Locate the cell with the specified text and output its (X, Y) center coordinate. 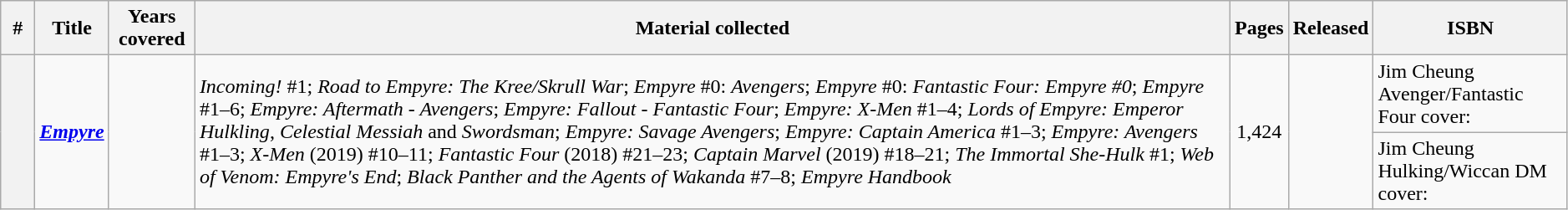
# (18, 28)
Jim Cheung Hulking/Wiccan DM cover: (1470, 171)
Pages (1260, 28)
1,424 (1260, 132)
Jim Cheung Avenger/Fantastic Four cover: (1470, 94)
ISBN (1470, 28)
Material collected (712, 28)
Released (1331, 28)
Title (72, 28)
Empyre (72, 132)
Years covered (152, 28)
